Pinpoint the cell where the given text exists, returning its (x, y) midpoint coordinate. 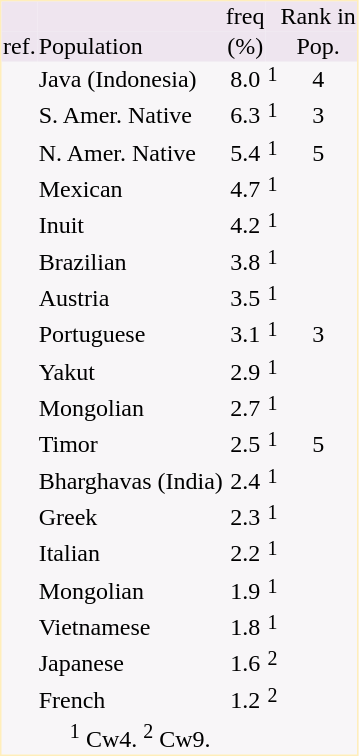
3.8 (245, 262)
4.2 (245, 225)
French (130, 700)
Vietnamese (130, 627)
1.6 (245, 663)
(%) (245, 47)
4 (318, 80)
Bharghavas (India) (130, 481)
Inuit (130, 225)
5.4 (245, 152)
2.9 (245, 371)
Rank in (318, 17)
Portuguese (130, 335)
S. Amer. Native (130, 116)
Pop. (318, 47)
Italian (130, 554)
1.2 (245, 700)
2.5 (245, 444)
Yakut (130, 371)
N. Amer. Native (130, 152)
2.2 (245, 554)
Austria (130, 298)
2.3 (245, 517)
ref. (20, 47)
freq (245, 17)
3.5 (245, 298)
1.9 (245, 590)
8.0 (245, 80)
1.8 (245, 627)
Mexican (130, 189)
2.4 (245, 481)
2.7 (245, 408)
Java (Indonesia) (130, 80)
4.7 (245, 189)
1 Cw4. 2 Cw9. (140, 736)
Timor (130, 444)
Japanese (130, 663)
Greek (130, 517)
6.3 (245, 116)
Population (130, 47)
Brazilian (130, 262)
3.1 (245, 335)
